Return the [X, Y] coordinate for the center point of the cell that contains the specified text.  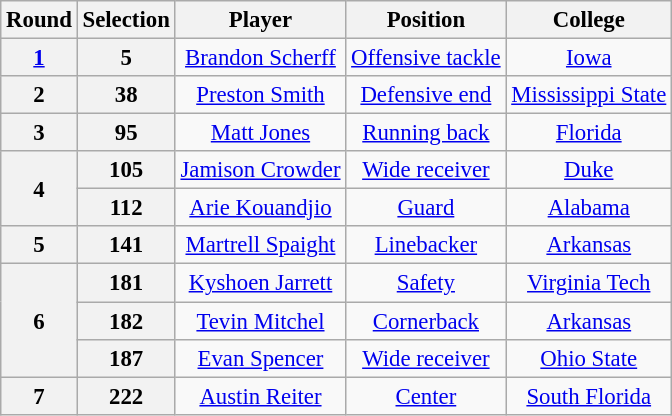
Player [260, 20]
Tevin Mitchel [260, 321]
Kyshoen Jarrett [260, 283]
Mississippi State [589, 95]
2 [39, 95]
Florida [589, 133]
7 [39, 396]
Position [426, 20]
Ohio State [589, 358]
Jamison Crowder [260, 170]
Alabama [589, 208]
Guard [426, 208]
Linebacker [426, 245]
Evan Spencer [260, 358]
105 [126, 170]
141 [126, 245]
Iowa [589, 58]
Selection [126, 20]
Center [426, 396]
Preston Smith [260, 95]
182 [126, 321]
South Florida [589, 396]
Brandon Scherff [260, 58]
Virginia Tech [589, 283]
Duke [589, 170]
Offensive tackle [426, 58]
222 [126, 396]
38 [126, 95]
Cornerback [426, 321]
Arie Kouandjio [260, 208]
Safety [426, 283]
1 [39, 58]
6 [39, 320]
4 [39, 188]
College [589, 20]
Martrell Spaight [260, 245]
95 [126, 133]
181 [126, 283]
3 [39, 133]
112 [126, 208]
Round [39, 20]
Defensive end [426, 95]
Matt Jones [260, 133]
Austin Reiter [260, 396]
187 [126, 358]
Running back [426, 133]
